From the cell containing the given text, extract its center point as (X, Y) coordinate. 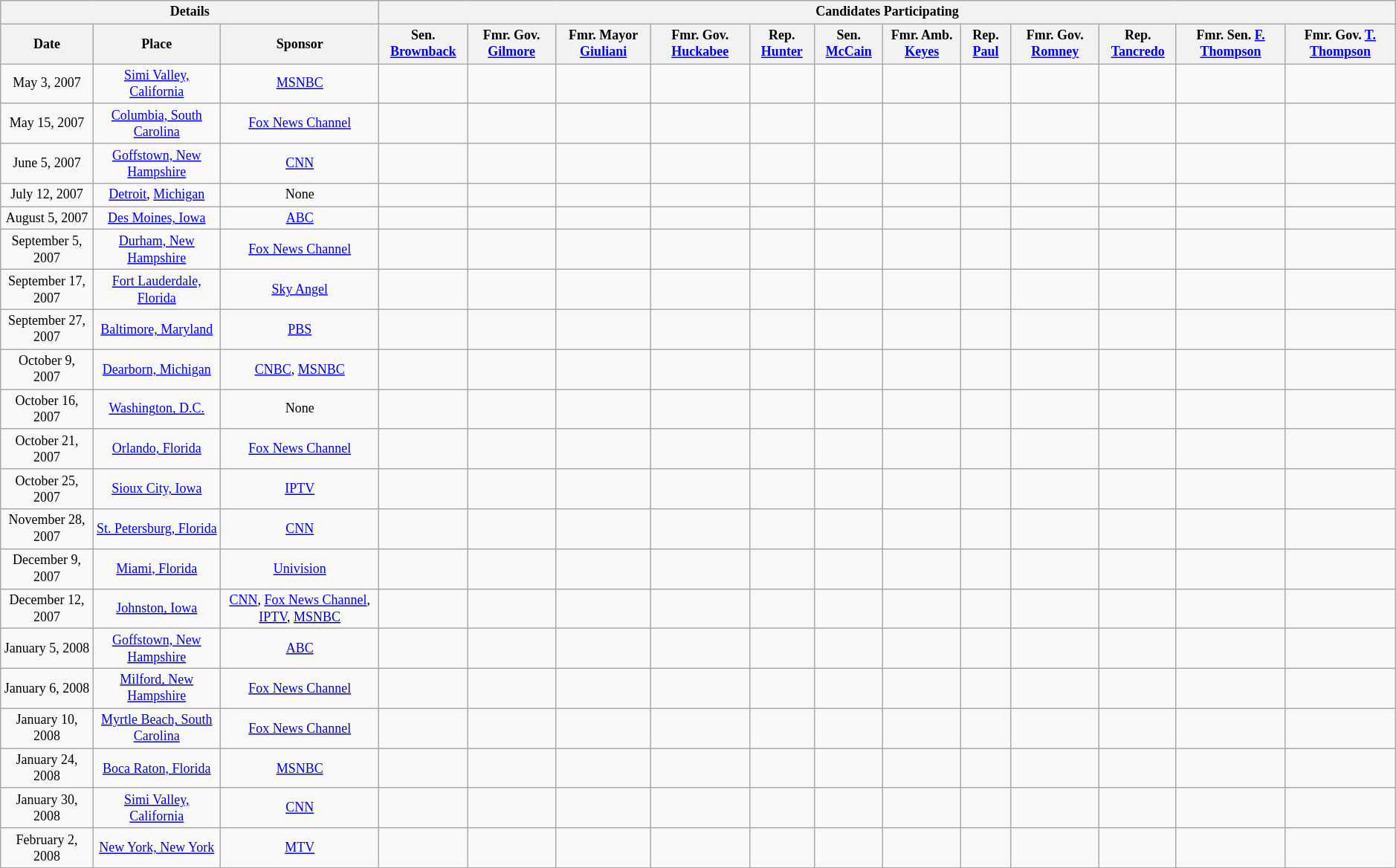
Johnston, Iowa (156, 609)
Date (47, 44)
Orlando, Florida (156, 449)
Univision (300, 569)
Rep. Tancredo (1138, 44)
Sponsor (300, 44)
October 21, 2007 (47, 449)
Dearborn, Michigan (156, 369)
Miami, Florida (156, 569)
October 16, 2007 (47, 409)
New York, New York (156, 848)
Fmr. Amb. Keyes (922, 44)
Sen. Brownback (424, 44)
September 5, 2007 (47, 250)
January 5, 2008 (47, 649)
October 25, 2007 (47, 489)
February 2, 2008 (47, 848)
Milford, New Hampshire (156, 688)
December 12, 2007 (47, 609)
September 17, 2007 (47, 290)
June 5, 2007 (47, 163)
Sky Angel (300, 290)
CNN, Fox News Channel, IPTV, MSNBC (300, 609)
Columbia, South Carolina (156, 123)
St. Petersburg, Florida (156, 529)
Fmr. Gov. Gilmore (511, 44)
Candidates Participating (888, 12)
Fmr. Gov. Romney (1054, 44)
September 27, 2007 (47, 329)
October 9, 2007 (47, 369)
Rep. Paul (986, 44)
Fmr. Gov. Huckabee (700, 44)
Detroit, Michigan (156, 195)
Sioux City, Iowa (156, 489)
Rep. Hunter (782, 44)
December 9, 2007 (47, 569)
Washington, D.C. (156, 409)
January 24, 2008 (47, 768)
January 10, 2008 (47, 728)
Myrtle Beach, South Carolina (156, 728)
Durham, New Hampshire (156, 250)
Boca Raton, Florida (156, 768)
CNBC, MSNBC (300, 369)
Place (156, 44)
Fort Lauderdale, Florida (156, 290)
May 15, 2007 (47, 123)
PBS (300, 329)
Fmr. Sen. F. Thompson (1230, 44)
May 3, 2007 (47, 84)
Fmr. Mayor Giuliani (604, 44)
August 5, 2007 (47, 218)
MTV (300, 848)
Des Moines, Iowa (156, 218)
January 6, 2008 (47, 688)
July 12, 2007 (47, 195)
November 28, 2007 (47, 529)
IPTV (300, 489)
Details (190, 12)
Sen. McCain (849, 44)
Fmr. Gov. T. Thompson (1341, 44)
Baltimore, Maryland (156, 329)
January 30, 2008 (47, 808)
